Extract the (x, y) coordinate from the center of the cell holding the provided text.  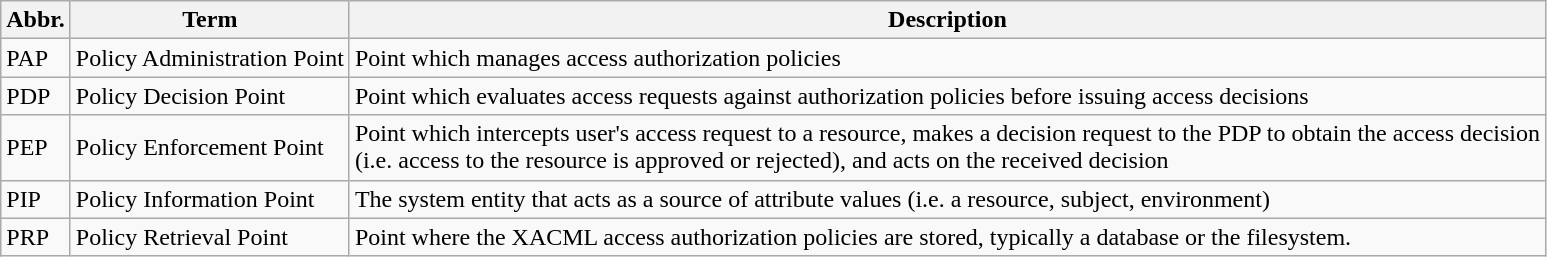
Policy Decision Point (210, 96)
Point where the XACML access authorization policies are stored, typically a database or the filesystem. (947, 237)
PDP (36, 96)
Point which evaluates access requests against authorization policies before issuing access decisions (947, 96)
Abbr. (36, 20)
Policy Enforcement Point (210, 148)
Policy Information Point (210, 199)
Policy Retrieval Point (210, 237)
Term (210, 20)
PIP (36, 199)
The system entity that acts as a source of attribute values (i.e. a resource, subject, environment) (947, 199)
Point which manages access authorization policies (947, 58)
Description (947, 20)
PEP (36, 148)
Policy Administration Point (210, 58)
PRP (36, 237)
PAP (36, 58)
